Extract the (x, y) coordinate from the center of the cell holding the provided text.  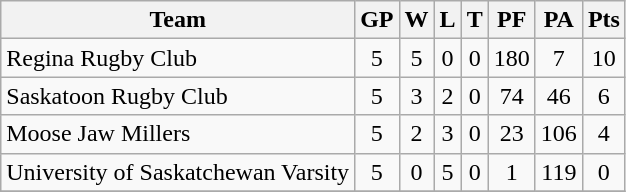
GP (377, 20)
Moose Jaw Millers (178, 134)
Saskatoon Rugby Club (178, 96)
1 (512, 172)
7 (558, 58)
23 (512, 134)
Team (178, 20)
T (474, 20)
6 (604, 96)
PA (558, 20)
W (416, 20)
PF (512, 20)
119 (558, 172)
Regina Rugby Club (178, 58)
L (448, 20)
180 (512, 58)
106 (558, 134)
Pts (604, 20)
46 (558, 96)
74 (512, 96)
University of Saskatchewan Varsity (178, 172)
4 (604, 134)
10 (604, 58)
